Return [X, Y] of the center of cell containing provided text 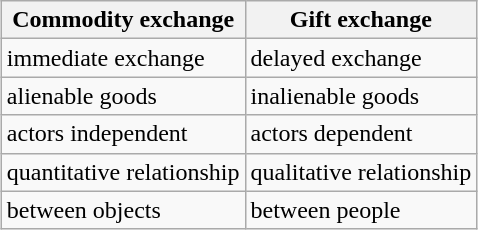
actors independent [123, 134]
actors dependent [361, 134]
between objects [123, 210]
alienable goods [123, 96]
qualitative relationship [361, 172]
between people [361, 210]
delayed exchange [361, 58]
Gift exchange [361, 20]
quantitative relationship [123, 172]
immediate exchange [123, 58]
inalienable goods [361, 96]
Commodity exchange [123, 20]
